Provide the [X, Y] coordinate of the cell's center where the given text is located.  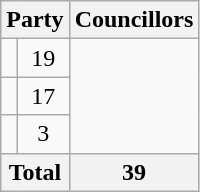
Party [35, 20]
Total [35, 172]
Councillors [134, 20]
39 [134, 172]
19 [43, 58]
3 [43, 134]
17 [43, 96]
